Pinpoint the cell where the given text exists, returning its (X, Y) midpoint coordinate. 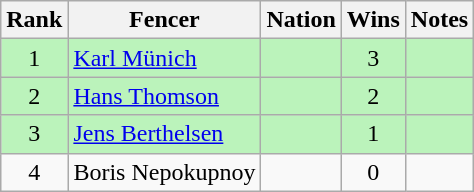
Jens Berthelsen (164, 134)
Wins (373, 20)
Fencer (164, 20)
Rank (34, 20)
0 (373, 172)
4 (34, 172)
Notes (439, 20)
Hans Thomson (164, 96)
Boris Nepokupnoy (164, 172)
Karl Münich (164, 58)
Nation (301, 20)
